Identify which cell holds the provided text, then report its [X, Y] central coordinate. 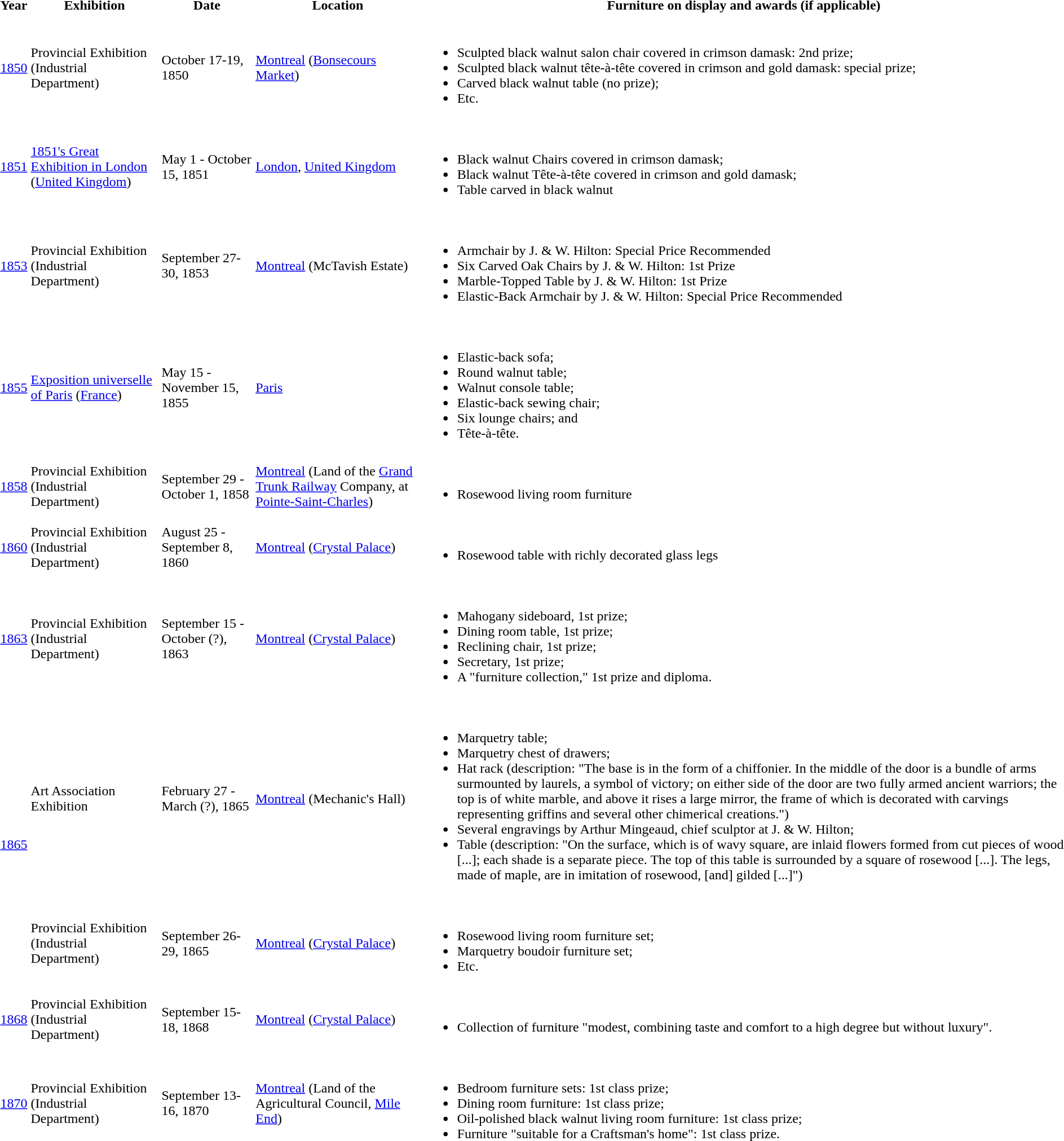
August 25 - September 8, 1860 [207, 547]
Exposition universelle of Paris (France) [95, 387]
September 29 - October 1, 1858 [207, 486]
October 17-19, 1850 [207, 68]
1851's Great Exhibition in London (United Kingdom) [95, 167]
Art Association Exhibition [95, 799]
September 26-29, 1865 [207, 943]
February 27 - March (?), 1865 [207, 799]
Montreal (McTavish Estate) [338, 266]
Paris [338, 387]
London, United Kingdom [338, 167]
September 15 - October (?), 1863 [207, 638]
September 27-30, 1853 [207, 266]
May 1 - October 15, 1851 [207, 167]
May 15 - November 15, 1855 [207, 387]
Montreal (Bonsecours Market) [338, 68]
Montreal (Land of the Grand Trunk Railway Company, at Pointe-Saint-Charles) [338, 486]
September 15-18, 1868 [207, 1020]
Montreal (Mechanic's Hall) [338, 799]
